Locate the cell with the specified text and output its [x, y] center coordinate. 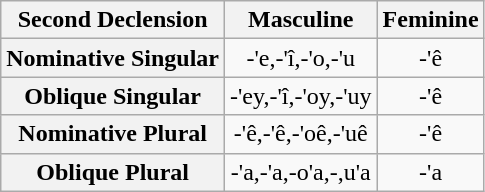
Feminine [430, 20]
Oblique Singular [113, 96]
-'a,-'a,-o'a,-,u'a [302, 172]
Nominative Plural [113, 134]
Second Declension [113, 20]
-'ey,-'î,-'oy,-'uy [302, 96]
Nominative Singular [113, 58]
-'e,-'î,-'o,-'u [302, 58]
-'ê,-'ê,-'oê,-'uê [302, 134]
Oblique Plural [113, 172]
-'a [430, 172]
Masculine [302, 20]
